Locate the cell with the specified text and output its [X, Y] center coordinate. 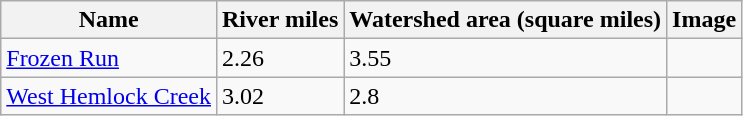
West Hemlock Creek [109, 96]
2.8 [506, 96]
Image [704, 20]
Frozen Run [109, 58]
2.26 [280, 58]
Watershed area (square miles) [506, 20]
River miles [280, 20]
3.55 [506, 58]
3.02 [280, 96]
Name [109, 20]
